Find where the given text appears and provide that cell's center as [X, Y] coordinate. 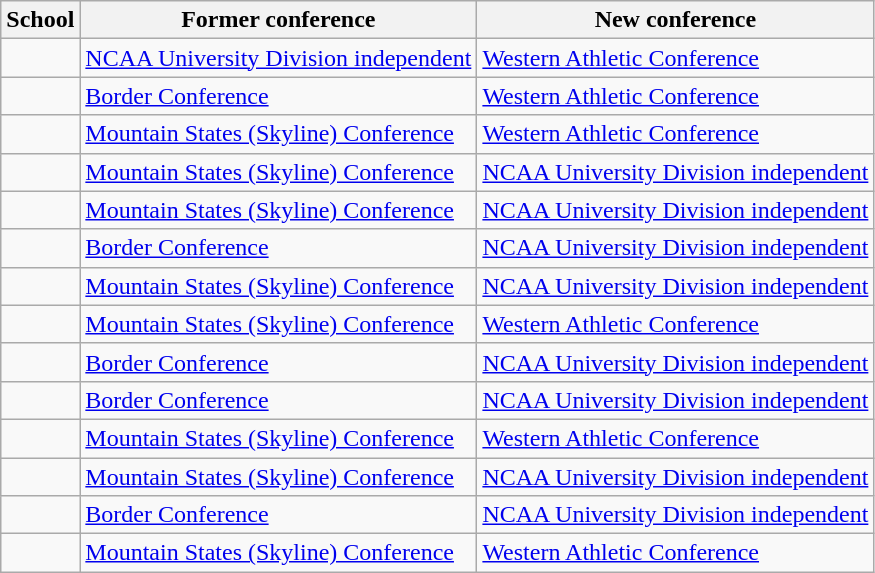
School [40, 20]
Former conference [278, 20]
New conference [676, 20]
